Pinpoint the cell where the given text exists, returning its [x, y] midpoint coordinate. 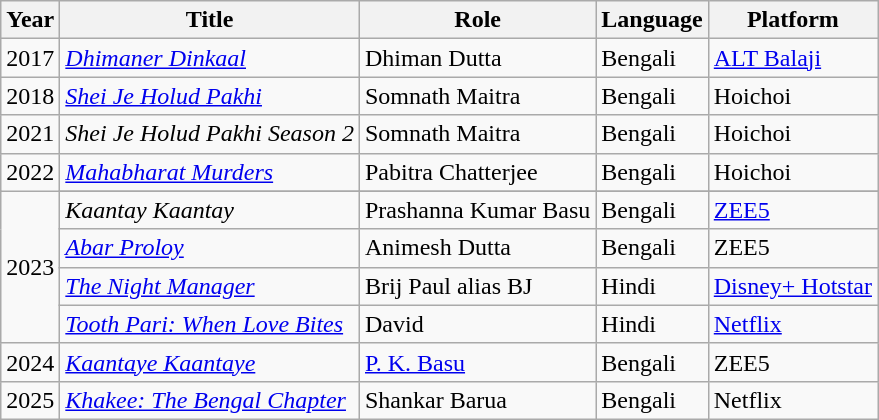
2021 [30, 134]
The Night Manager [210, 286]
2022 [30, 172]
Tooth Pari: When Love Bites [210, 324]
Language [652, 20]
2023 [30, 267]
Disney+ Hotstar [792, 286]
Brij Paul alias BJ [477, 286]
Khakee: The Bengal Chapter [210, 400]
Abar Proloy [210, 248]
2025 [30, 400]
2017 [30, 58]
Dhimaner Dinkaal [210, 58]
David [477, 324]
Animesh Dutta [477, 248]
Dhiman Dutta [477, 58]
Prashanna Kumar Basu [477, 210]
Kaantaye Kaantaye [210, 362]
Kaantay Kaantay [210, 210]
Mahabharat Murders [210, 172]
2024 [30, 362]
Shei Je Holud Pakhi Season 2 [210, 134]
P. K. Basu [477, 362]
ALT Balaji [792, 58]
2018 [30, 96]
Shei Je Holud Pakhi [210, 96]
Platform [792, 20]
Role [477, 20]
Title [210, 20]
Year [30, 20]
Pabitra Chatterjee [477, 172]
Shankar Barua [477, 400]
